Find where the given text appears and provide that cell's center as [X, Y] coordinate. 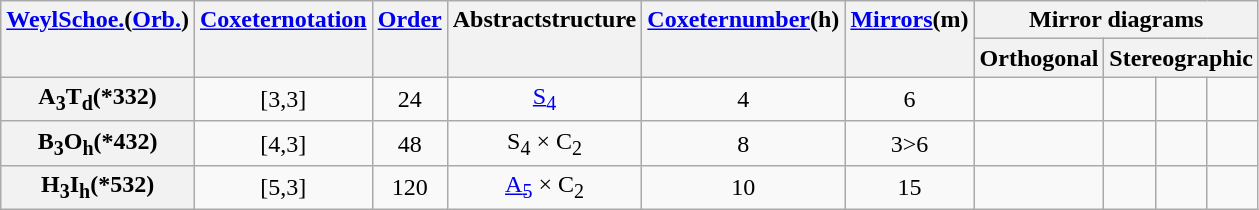
[3,3] [283, 99]
Coxeternotation [283, 39]
Mirrors(m) [910, 39]
WeylSchoe.(Orb.) [98, 39]
48 [410, 143]
Order [410, 39]
A5 × C2 [544, 188]
[5,3] [283, 188]
24 [410, 99]
S4 [544, 99]
10 [744, 188]
Coxeternumber(h) [744, 39]
B3Oh(*432) [98, 143]
Mirror diagrams [1116, 20]
15 [910, 188]
120 [410, 188]
S4 × C2 [544, 143]
4 [744, 99]
Stereographic [1182, 58]
H3Ih(*532) [98, 188]
Orthogonal [1039, 58]
3>6 [910, 143]
6 [910, 99]
[4,3] [283, 143]
A3Td(*332) [98, 99]
8 [744, 143]
Abstractstructure [544, 39]
